Pinpoint the cell where the given text exists, returning its [X, Y] midpoint coordinate. 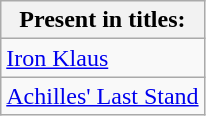
Present in titles: [102, 20]
Achilles' Last Stand [102, 96]
Iron Klaus [102, 58]
